From the cell containing the given text, extract its center point as [x, y] coordinate. 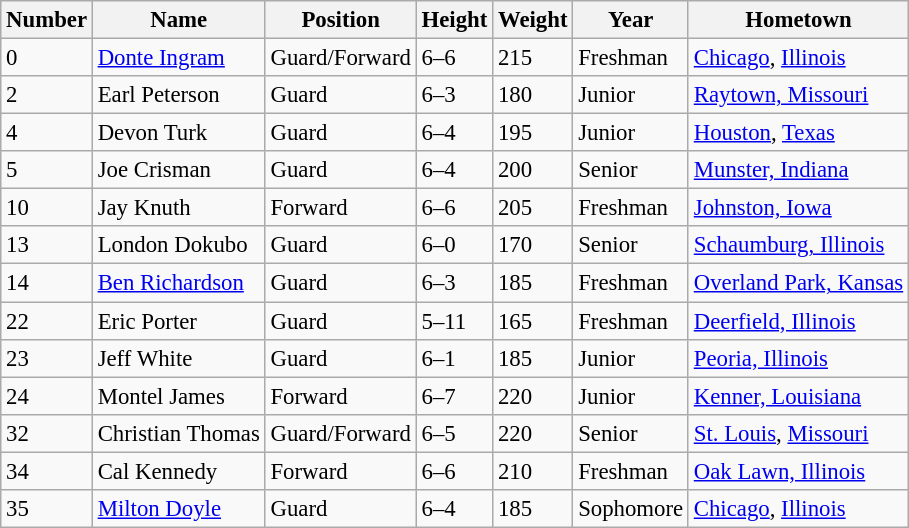
Year [631, 20]
23 [47, 358]
5–11 [454, 321]
Oak Lawn, Illinois [798, 471]
Joe Crisman [178, 170]
Kenner, Louisiana [798, 396]
Jeff White [178, 358]
Sophomore [631, 509]
Ben Richardson [178, 283]
6–7 [454, 396]
4 [47, 133]
210 [533, 471]
0 [47, 58]
Peoria, Illinois [798, 358]
215 [533, 58]
Deerfield, Illinois [798, 321]
6–1 [454, 358]
Montel James [178, 396]
10 [47, 208]
Milton Doyle [178, 509]
Donte Ingram [178, 58]
Schaumburg, Illinois [798, 245]
2 [47, 95]
Name [178, 20]
32 [47, 433]
6–5 [454, 433]
165 [533, 321]
34 [47, 471]
Height [454, 20]
Hometown [798, 20]
195 [533, 133]
200 [533, 170]
St. Louis, Missouri [798, 433]
14 [47, 283]
Number [47, 20]
Raytown, Missouri [798, 95]
13 [47, 245]
Houston, Texas [798, 133]
Cal Kennedy [178, 471]
Weight [533, 20]
Christian Thomas [178, 433]
22 [47, 321]
Devon Turk [178, 133]
180 [533, 95]
London Dokubo [178, 245]
24 [47, 396]
6–0 [454, 245]
170 [533, 245]
Earl Peterson [178, 95]
Johnston, Iowa [798, 208]
Eric Porter [178, 321]
205 [533, 208]
Munster, Indiana [798, 170]
5 [47, 170]
Overland Park, Kansas [798, 283]
Position [340, 20]
Jay Knuth [178, 208]
35 [47, 509]
